Return the [X, Y] coordinate for the center point of the cell that contains the specified text.  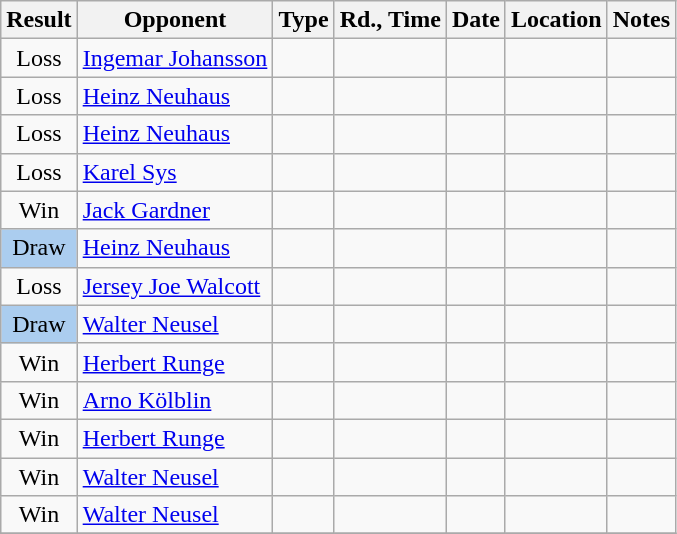
Karel Sys [175, 172]
Location [556, 20]
Rd., Time [390, 20]
Jack Gardner [175, 210]
Ingemar Johansson [175, 58]
Type [304, 20]
Notes [641, 20]
Date [476, 20]
Arno Kölblin [175, 400]
Opponent [175, 20]
Jersey Joe Walcott [175, 286]
Result [39, 20]
